Identify which cell holds the provided text, then report its (X, Y) central coordinate. 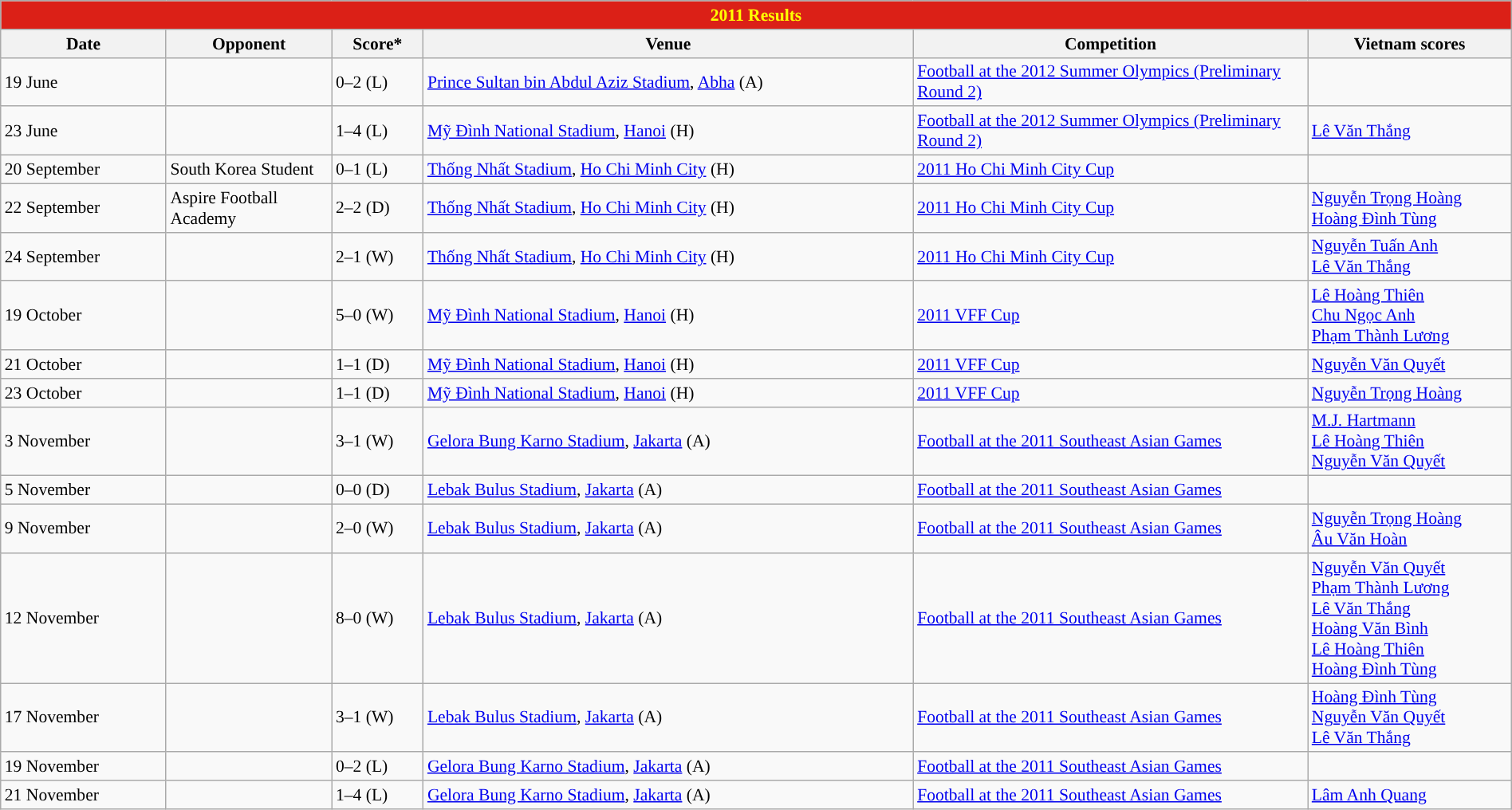
20 September (84, 170)
5–0 (W) (378, 316)
22 September (84, 207)
Lê Hoàng Thiên Chu Ngọc Anh Phạm Thành Lương (1410, 316)
24 September (84, 257)
Venue (668, 44)
Nguyễn Văn Quyết Phạm Thành Lương Lê Văn Thắng Hoàng Văn Bình Lê Hoàng Thiên Hoàng Đình Tùng (1410, 619)
17 November (84, 718)
Vietnam scores (1410, 44)
M.J. Hartmann Lê Hoàng Thiên Nguyễn Văn Quyết (1410, 442)
0–0 (D) (378, 490)
Competition (1110, 44)
5 November (84, 490)
Hoàng Đình Tùng Nguyễn Văn Quyết Lê Văn Thắng (1410, 718)
Nguyễn Trọng Hoàng (1410, 393)
3 November (84, 442)
Nguyễn Trọng Hoàng Hoàng Đình Tùng (1410, 207)
2–0 (W) (378, 529)
19 June (84, 81)
South Korea Student (249, 170)
19 October (84, 316)
Prince Sultan bin Abdul Aziz Stadium, Abha (A) (668, 81)
Aspire Football Academy (249, 207)
21 October (84, 364)
12 November (84, 619)
Date (84, 44)
2–1 (W) (378, 257)
Score* (378, 44)
Lê Văn Thắng (1410, 131)
21 November (84, 795)
Lâm Anh Quang (1410, 795)
0–1 (L) (378, 170)
19 November (84, 767)
Nguyễn Trọng Hoàng Âu Văn Hoàn (1410, 529)
2–2 (D) (378, 207)
2011 Results (756, 15)
Nguyễn Văn Quyết (1410, 364)
23 June (84, 131)
9 November (84, 529)
Nguyễn Tuấn Anh Lê Văn Thắng (1410, 257)
Opponent (249, 44)
23 October (84, 393)
8–0 (W) (378, 619)
